Capture the cell that displays the provided text and extract its (X, Y) central coordinate. 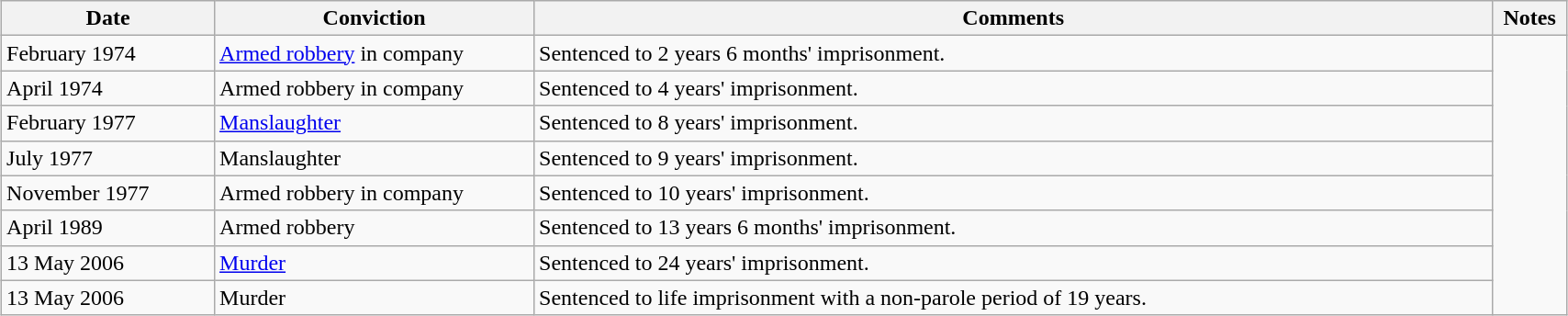
Sentenced to 8 years' imprisonment. (1014, 123)
Sentenced to 2 years 6 months' imprisonment. (1014, 53)
Comments (1014, 18)
July 1977 (108, 158)
November 1977 (108, 193)
Sentenced to 4 years' imprisonment. (1014, 88)
Sentenced to life imprisonment with a non-parole period of 19 years. (1014, 298)
February 1977 (108, 123)
Conviction (375, 18)
Sentenced to 10 years' imprisonment. (1014, 193)
Armed robbery (375, 228)
February 1974 (108, 53)
Date (108, 18)
April 1974 (108, 88)
April 1989 (108, 228)
Sentenced to 9 years' imprisonment. (1014, 158)
Sentenced to 13 years 6 months' imprisonment. (1014, 228)
Sentenced to 24 years' imprisonment. (1014, 263)
Notes (1529, 18)
